Output the [x, y] coordinate of the center of the cell containing the given text.  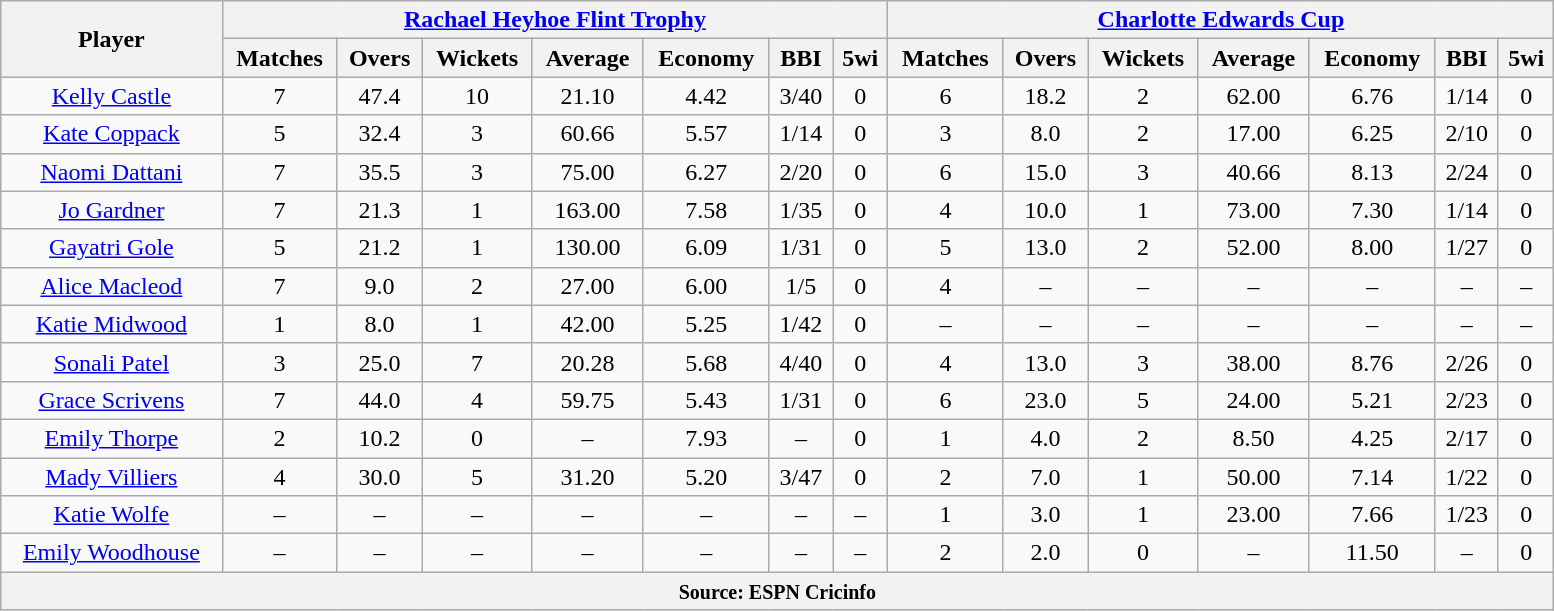
Sonali Patel [112, 362]
2/23 [1466, 400]
Charlotte Edwards Cup [1221, 20]
1/35 [800, 210]
35.5 [380, 172]
3/40 [800, 96]
75.00 [588, 172]
25.0 [380, 362]
6.25 [1372, 134]
38.00 [1254, 362]
5.21 [1372, 400]
Rachael Heyhoe Flint Trophy [555, 20]
130.00 [588, 248]
7.58 [706, 210]
6.76 [1372, 96]
7.14 [1372, 477]
5.25 [706, 324]
23.00 [1254, 515]
21.10 [588, 96]
31.20 [588, 477]
1/42 [800, 324]
15.0 [1046, 172]
1/27 [1466, 248]
20.28 [588, 362]
1/22 [1466, 477]
2/10 [1466, 134]
2/17 [1466, 438]
Kate Coppack [112, 134]
50.00 [1254, 477]
6.27 [706, 172]
62.00 [1254, 96]
52.00 [1254, 248]
7.66 [1372, 515]
18.2 [1046, 96]
Katie Midwood [112, 324]
Kelly Castle [112, 96]
42.00 [588, 324]
3.0 [1046, 515]
8.76 [1372, 362]
60.66 [588, 134]
Emily Thorpe [112, 438]
47.4 [380, 96]
21.3 [380, 210]
4.42 [706, 96]
44.0 [380, 400]
4.25 [1372, 438]
10 [477, 96]
8.00 [1372, 248]
23.0 [1046, 400]
59.75 [588, 400]
Mady Villiers [112, 477]
10.2 [380, 438]
Alice Macleod [112, 286]
2/20 [800, 172]
7.93 [706, 438]
Source: ESPN Cricinfo [778, 591]
4/40 [800, 362]
3/47 [800, 477]
1/5 [800, 286]
24.00 [1254, 400]
27.00 [588, 286]
2.0 [1046, 553]
17.00 [1254, 134]
6.09 [706, 248]
9.0 [380, 286]
2/26 [1466, 362]
7.30 [1372, 210]
11.50 [1372, 553]
30.0 [380, 477]
163.00 [588, 210]
5.20 [706, 477]
5.43 [706, 400]
1/23 [1466, 515]
6.00 [706, 286]
10.0 [1046, 210]
8.50 [1254, 438]
2/24 [1466, 172]
Jo Gardner [112, 210]
32.4 [380, 134]
Katie Wolfe [112, 515]
21.2 [380, 248]
Emily Woodhouse [112, 553]
Player [112, 39]
4.0 [1046, 438]
40.66 [1254, 172]
Naomi Dattani [112, 172]
Grace Scrivens [112, 400]
Gayatri Gole [112, 248]
8.13 [1372, 172]
5.57 [706, 134]
7.0 [1046, 477]
5.68 [706, 362]
73.00 [1254, 210]
